Capture the cell that displays the provided text and extract its (X, Y) central coordinate. 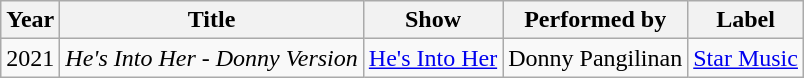
Label (746, 20)
He's Into Her - Donny Version (212, 58)
Year (30, 20)
2021 (30, 58)
Donny Pangilinan (596, 58)
Star Music (746, 58)
He's Into Her (432, 58)
Title (212, 20)
Performed by (596, 20)
Show (432, 20)
